Return [X, Y] of the center of cell containing provided text 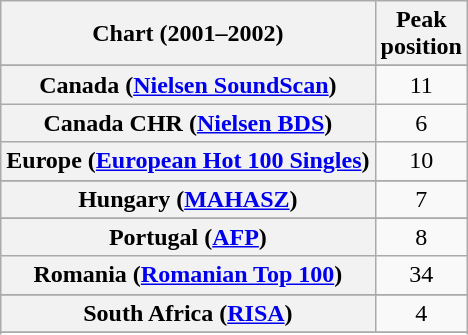
Canada CHR (Nielsen BDS) [188, 123]
South Africa (RISA) [188, 313]
6 [421, 123]
7 [421, 199]
Portugal (AFP) [188, 237]
Chart (2001–2002) [188, 34]
34 [421, 275]
Hungary (MAHASZ) [188, 199]
8 [421, 237]
11 [421, 85]
Europe (European Hot 100 Singles) [188, 161]
10 [421, 161]
4 [421, 313]
Canada (Nielsen SoundScan) [188, 85]
Romania (Romanian Top 100) [188, 275]
Peakposition [421, 34]
